Detect which cell encompasses the target text, then output its (x, y) center coordinate. 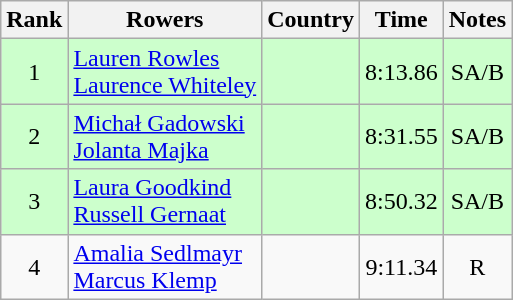
8:31.55 (401, 136)
3 (34, 202)
Rank (34, 20)
Time (401, 20)
1 (34, 72)
Rowers (165, 20)
R (477, 266)
Notes (477, 20)
8:50.32 (401, 202)
4 (34, 266)
Laura GoodkindRussell Gernaat (165, 202)
Lauren RowlesLaurence Whiteley (165, 72)
8:13.86 (401, 72)
Amalia SedlmayrMarcus Klemp (165, 266)
Country (311, 20)
9:11.34 (401, 266)
2 (34, 136)
Michał GadowskiJolanta Majka (165, 136)
